Capture the cell that displays the provided text and extract its [X, Y] central coordinate. 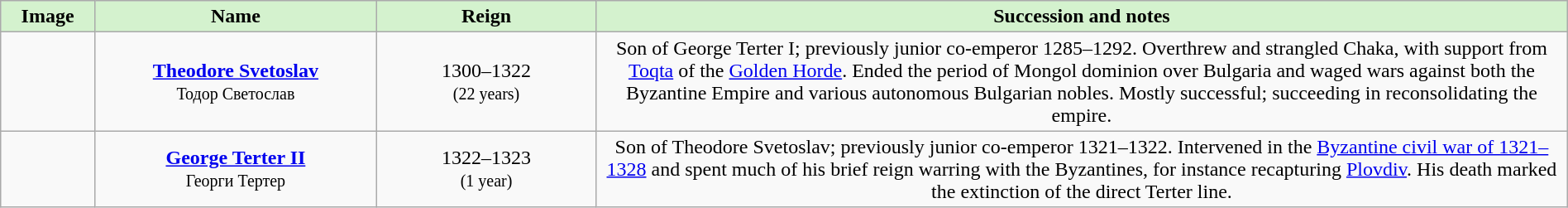
Image [48, 17]
1322–1323(1 year) [486, 169]
Name [235, 17]
1300–1322(22 years) [486, 81]
Succession and notes [1082, 17]
Reign [486, 17]
Theodore SvetoslavТодор Светослав [235, 81]
George Terter IIГеорги Тертер [235, 169]
